Search for the cell housing the specified text and yield its (x, y) center coordinate. 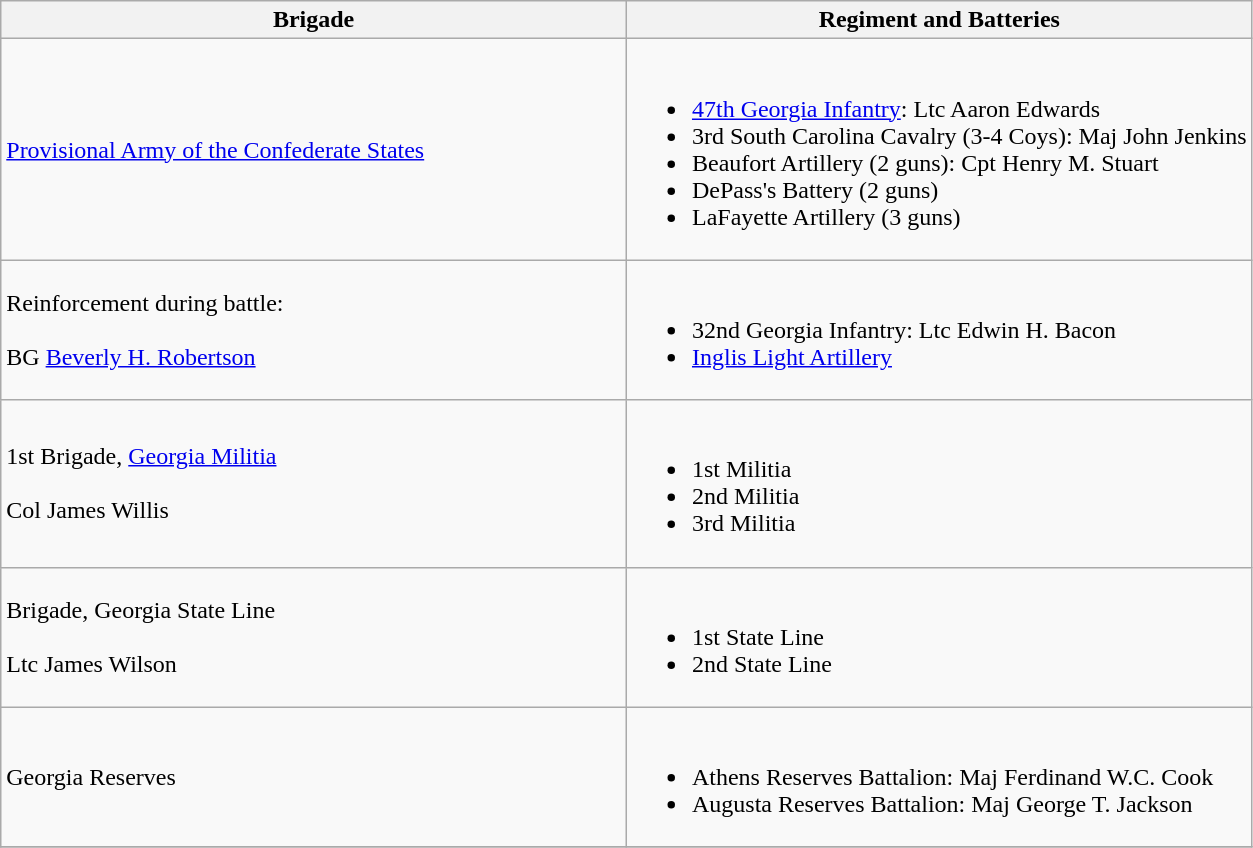
1st State Line2nd State Line (939, 637)
Regiment and Batteries (939, 20)
Georgia Reserves (314, 777)
Reinforcement during battle:BG Beverly H. Robertson (314, 330)
32nd Georgia Infantry: Ltc Edwin H. BaconInglis Light Artillery (939, 330)
Brigade (314, 20)
Athens Reserves Battalion: Maj Ferdinand W.C. CookAugusta Reserves Battalion: Maj George T. Jackson (939, 777)
1st Militia2nd Militia3rd Militia (939, 484)
Provisional Army of the Confederate States (314, 150)
1st Brigade, Georgia MilitiaCol James Willis (314, 484)
Brigade, Georgia State LineLtc James Wilson (314, 637)
